Scan for the cell matching the given text and deliver its [x, y] coordinate at center. 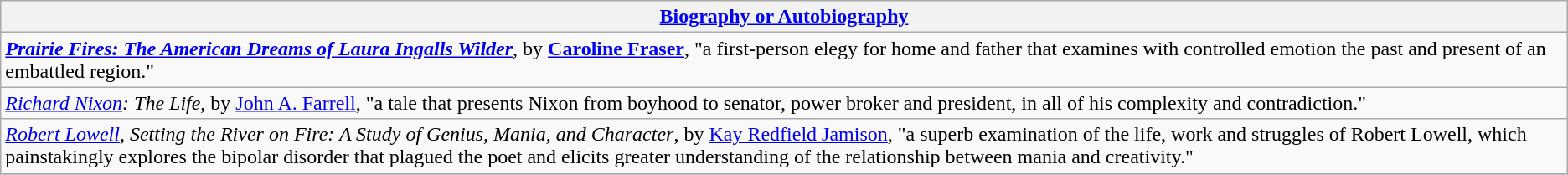
Biography or Autobiography [784, 17]
